Extract the [X, Y] coordinate from the center of the cell holding the provided text.  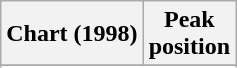
Chart (1998) [72, 34]
Peak position [189, 34]
